For the text-containing cell, return its midpoint in (X, Y) coordinate format. 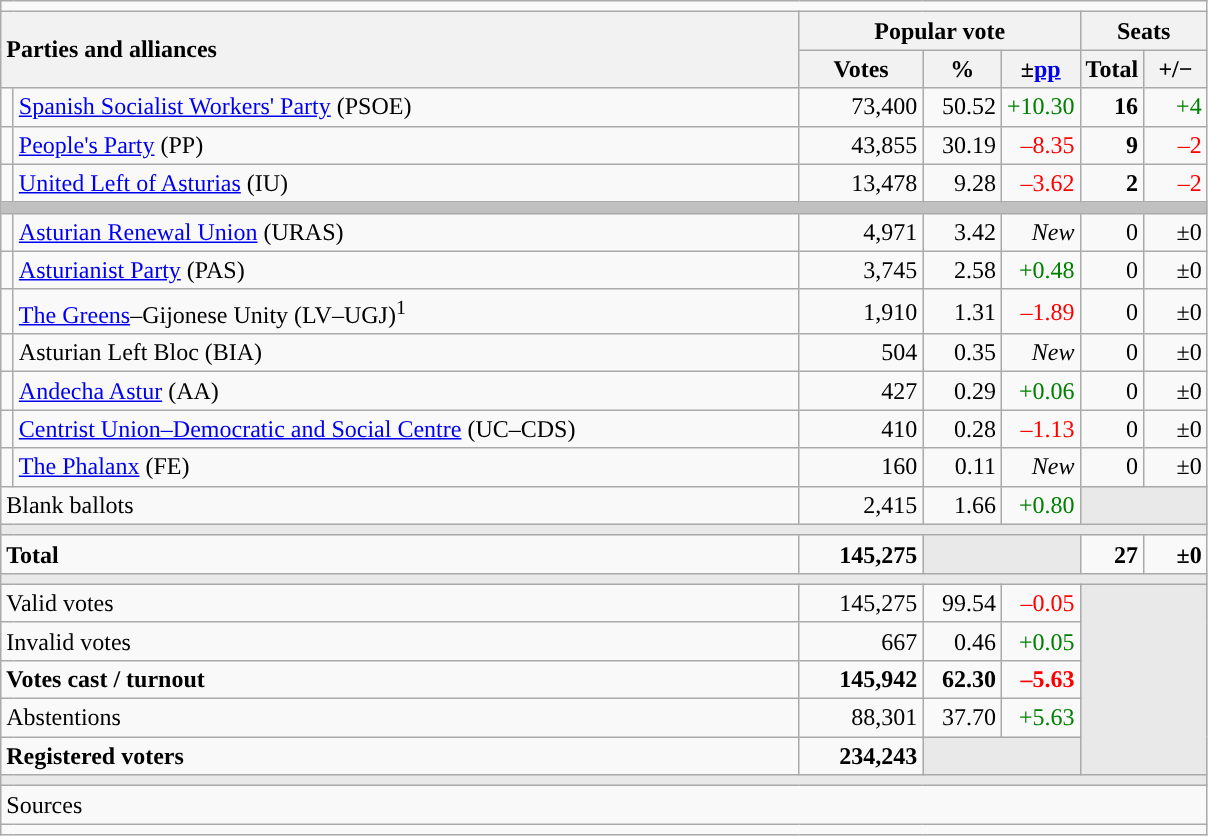
88,301 (861, 718)
427 (861, 391)
Registered voters (400, 756)
13,478 (861, 183)
+0.06 (1040, 391)
Sources (604, 805)
People's Party (PP) (406, 145)
73,400 (861, 107)
Popular vote (940, 31)
–5.63 (1040, 679)
Spanish Socialist Workers' Party (PSOE) (406, 107)
Asturianist Party (PAS) (406, 270)
2.58 (962, 270)
37.70 (962, 718)
1.66 (962, 505)
0.11 (962, 467)
Centrist Union–Democratic and Social Centre (UC–CDS) (406, 429)
Votes (861, 69)
504 (861, 353)
–3.62 (1040, 183)
+5.63 (1040, 718)
The Greens–Gijonese Unity (LV–UGJ)1 (406, 312)
43,855 (861, 145)
+0.48 (1040, 270)
–1.13 (1040, 429)
4,971 (861, 232)
234,243 (861, 756)
50.52 (962, 107)
Asturian Renewal Union (URAS) (406, 232)
99.54 (962, 603)
27 (1112, 554)
–0.05 (1040, 603)
0.46 (962, 641)
Votes cast / turnout (400, 679)
62.30 (962, 679)
1.31 (962, 312)
Blank ballots (400, 505)
+0.05 (1040, 641)
2 (1112, 183)
0.35 (962, 353)
30.19 (962, 145)
145,942 (861, 679)
3.42 (962, 232)
United Left of Asturias (IU) (406, 183)
Parties and alliances (400, 50)
9 (1112, 145)
3,745 (861, 270)
Abstentions (400, 718)
+4 (1176, 107)
Asturian Left Bloc (BIA) (406, 353)
160 (861, 467)
Andecha Astur (AA) (406, 391)
+10.30 (1040, 107)
Invalid votes (400, 641)
9.28 (962, 183)
+/− (1176, 69)
–1.89 (1040, 312)
0.29 (962, 391)
410 (861, 429)
2,415 (861, 505)
–8.35 (1040, 145)
667 (861, 641)
0.28 (962, 429)
Valid votes (400, 603)
Seats (1144, 31)
+0.80 (1040, 505)
The Phalanx (FE) (406, 467)
±pp (1040, 69)
% (962, 69)
16 (1112, 107)
1,910 (861, 312)
